Provide the [x, y] coordinate of the cell's center where the given text is located.  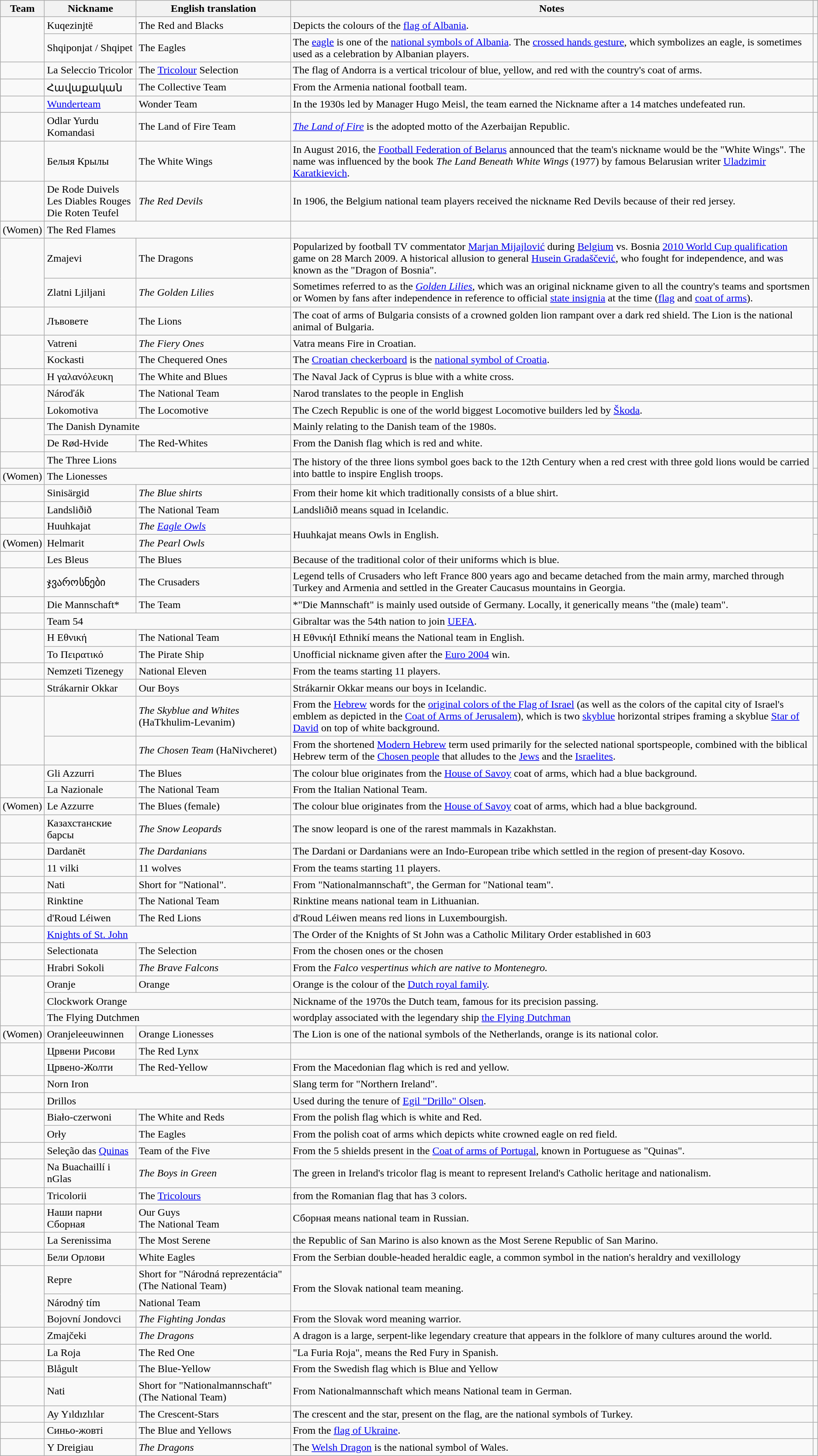
Les Bleus [90, 560]
Strákarnir Okkar means our boys in Icelandic. [551, 688]
The Most Serene [213, 1241]
d'Roud Léiwen means red lions in Luxembourgish. [551, 918]
Narod translates to the people in English [551, 393]
From the Armenia national football team. [551, 87]
Gli Azzurri [90, 773]
The Crusaders [213, 582]
The Red Lynx [213, 1051]
English translation [213, 9]
Used during the tenure of Egil "Drillo" Olsen. [551, 1101]
Zmajevi [90, 258]
Short for "Nationalmannschaft" (The National Team) [213, 1392]
Сборная means national team in Russian. [551, 1218]
Orange Lionesses [213, 1034]
From the Falco vespertinus which are native to Montenegro. [551, 968]
The Land of Fire is the adopted motto of the Azerbaijan Republic. [551, 127]
Unofficial nickname given after the Euro 2004 win. [551, 654]
In 1906, the Belgium national team players received the nickname Red Devils because of their red jersey. [551, 201]
La Seleccio Tricolor [90, 70]
The Danish Dynamite [168, 426]
Norn Iron [168, 1084]
Vatra means Fire in Croatian. [551, 343]
Blågult [90, 1369]
The coat of arms of Bulgaria consists of a crowned golden lion rampant over a dark red shield. The Lion is the national animal of Bulgaria. [551, 321]
from the Romanian flag that has 3 colors. [551, 1196]
The flag of Andorra is a vertical tricolour of blue, yellow, and red with the country's coat of arms. [551, 70]
From Nationalmannschaft which means National team in German. [551, 1392]
Tricolorii [90, 1196]
The Dardanians [213, 851]
In the 1930s led by Manager Hugo Meisl, the team earned the Nickname after a 14 matches undefeated run. [551, 104]
Казахстанские барсы [90, 829]
Gibraltar was the 54th nation to join UEFA. [551, 621]
Knights of St. John [168, 934]
The Selection [213, 951]
The Locomotive [213, 410]
Na Buachaillí i nGlas [90, 1173]
Nickname [90, 9]
The Three Lions [168, 460]
From the Swedish flag which is Blue and Yellow [551, 1369]
Our Guys The National Team [213, 1218]
Црвено-Жолти [90, 1068]
Лъвовете [90, 321]
Le Azzurre [90, 806]
Strákarnir Okkar [90, 688]
Kuqezinjtë [90, 25]
Rinktine [90, 901]
Bojovní Jondovci [90, 1319]
The Tricolour Selection [213, 70]
The green in Ireland's tricolor flag is meant to represent Ireland's Catholic heritage and nationalism. [551, 1173]
Because of the traditional color of their uniforms which is blue. [551, 560]
Depicts the colours of the flag of Albania. [551, 25]
Landsliðið means squad in Icelandic. [551, 510]
Biało-czerwoni [90, 1117]
Zmajčeki [90, 1335]
The White Wings [213, 161]
Nároďák [90, 393]
Y Dreigiau [90, 1447]
Our Boys [213, 688]
The Pearl Owls [213, 543]
The crescent and the star, present on the flag, are the national symbols of Turkey. [551, 1414]
The Boys in Green [213, 1173]
The Red Lions [213, 918]
From their home kit which traditionally consists of a blue shirt. [551, 493]
Белыя Крылы [90, 161]
Sinisärgid [90, 493]
Clockwork Orange [168, 1001]
From the 5 shields present in the Coat of arms of Portugal, known in Portuguese as "Quinas". [551, 1151]
The Land of Fire Team [213, 127]
The Welsh Dragon is the national symbol of Wales. [551, 1447]
Наши парни Сборная [90, 1218]
From the Slovak national team meaning. [551, 1288]
The Collective Team [213, 87]
The Eagle Owls [213, 526]
Oranjeleeuwinnen [90, 1034]
The Red-Whites [213, 443]
La Nazionale [90, 790]
From the polish flag which is white and Red. [551, 1117]
The Czech Republic is one of the world biggest Locomotive builders led by Škoda. [551, 410]
The Flying Dutchmen [168, 1017]
ჯვაროსნები [90, 582]
Wonder Team [213, 104]
The Team [213, 605]
Zlatni Ljiljani [90, 293]
De Rød-Hvide [90, 443]
Seleção das Quinas [90, 1151]
*"Die Mannschaft" is mainly used outside of Germany. Locally, it generically means "the (male) team". [551, 605]
National Team [213, 1302]
Odlar Yurdu Komandasi [90, 127]
A dragon is a large, serpent-like legendary creature that appears in the folklore of many cultures around the world. [551, 1335]
The Red Devils [213, 201]
From the flag of Ukraine. [551, 1431]
White Eagles [213, 1257]
wordplay associated with the legendary ship the Flying Dutchman [551, 1017]
La Roja [90, 1352]
Shqiponjat / Shqipet [90, 48]
Nemzeti Tizenegy [90, 671]
From the Serbian double-headed heraldic eagle, a common symbol in the nation's heraldry and vexillology [551, 1257]
National Eleven [213, 671]
Dardanët [90, 851]
Бели Орлови [90, 1257]
Oranje [90, 984]
Црвени Рисови [90, 1051]
The Lionesses [168, 477]
Team 54 [168, 621]
The Red Flames [168, 230]
The snow leopard is one of the rarest mammals in Kazakhstan. [551, 829]
Team [23, 9]
The Golden Lilies [213, 293]
From the Danish flag which is red and white. [551, 443]
From the Macedonian flag which is red and yellow. [551, 1068]
Short for "Národná reprezentácia" (The National Team) [213, 1280]
The Blues (female) [213, 806]
Huuhkajat [90, 526]
The Naval Jack of Cyprus is blue with a white cross. [551, 377]
The Chosen Team (HaNivcheret) [213, 750]
The White and Blues [213, 377]
Հավաքական [90, 87]
The Red and Blacks [213, 25]
The Chequered Ones [213, 360]
Huuhkajat means Owls in English. [551, 535]
"La Furia Roja", means the Red Fury in Spanish. [551, 1352]
Orange is the colour of the Dutch royal family. [551, 984]
Kockasti [90, 360]
The Dardani or Dardanians were an Indo-European tribe which settled in the region of present-day Kosovo. [551, 851]
Lokomotiva [90, 410]
The Blue shirts [213, 493]
The Crescent-Stars [213, 1414]
Το Πειρατικό [90, 654]
Short for "National". [213, 885]
The White and Reds [213, 1117]
11 vilki [90, 868]
The Fiery Ones [213, 343]
Hrabri Sokoli [90, 968]
The Snow Leopards [213, 829]
Národný tím [90, 1302]
the Republic of San Marino is also known as the Most Serene Republic of San Marino. [551, 1241]
The Fighting Jondas [213, 1319]
The Brave Falcons [213, 968]
11 wolves [213, 868]
Orły [90, 1134]
Slang term for "Northern Ireland". [551, 1084]
Die Mannschaft* [90, 605]
Rinktine means national team in Lithuanian. [551, 901]
Repre [90, 1280]
From the Italian National Team. [551, 790]
The Lion is one of the national symbols of the Netherlands, orange is its national color. [551, 1034]
The Croatian checkerboard is the national symbol of Croatia. [551, 360]
Wunderteam [90, 104]
Nickname of the 1970s the Dutch team, famous for its precision passing. [551, 1001]
The Lions [213, 321]
Mainly relating to the Danish team of the 1980s. [551, 426]
Helmarit [90, 543]
Landsliðið [90, 510]
From "Nationalmannschaft", the German for "National team". [551, 885]
Vatreni [90, 343]
The Blue and Yellows [213, 1431]
From the chosen ones or the chosen [551, 951]
The Skyblue and Whites (HaTkhulim-Levanim) [213, 716]
Η γαλανόλευκη [90, 377]
Drillos [168, 1101]
Selectionata [90, 951]
Notes [551, 9]
The Pirate Ship [213, 654]
Team of the Five [213, 1151]
The Order of the Knights of St John was a Catholic Military Order established in 603 [551, 934]
d'Roud Léiwen [90, 918]
The Red-Yellow [213, 1068]
From the Slovak word meaning warrior. [551, 1319]
Orange [213, 984]
Η Εθνική [90, 638]
Ay Yıldızlılar [90, 1414]
The Blue-Yellow [213, 1369]
De Rode DuivelsLes Diables RougesDie Roten Teufel [90, 201]
The Tricolours [213, 1196]
From the polish coat of arms which depicts white crowned eagle on red field. [551, 1134]
The Red One [213, 1352]
Синьо-жовті [90, 1431]
La Serenissima [90, 1241]
Η ΕθνικήI Ethnikí means the National team in English. [551, 638]
